Detect which cell encompasses the target text, then output its [X, Y] center coordinate. 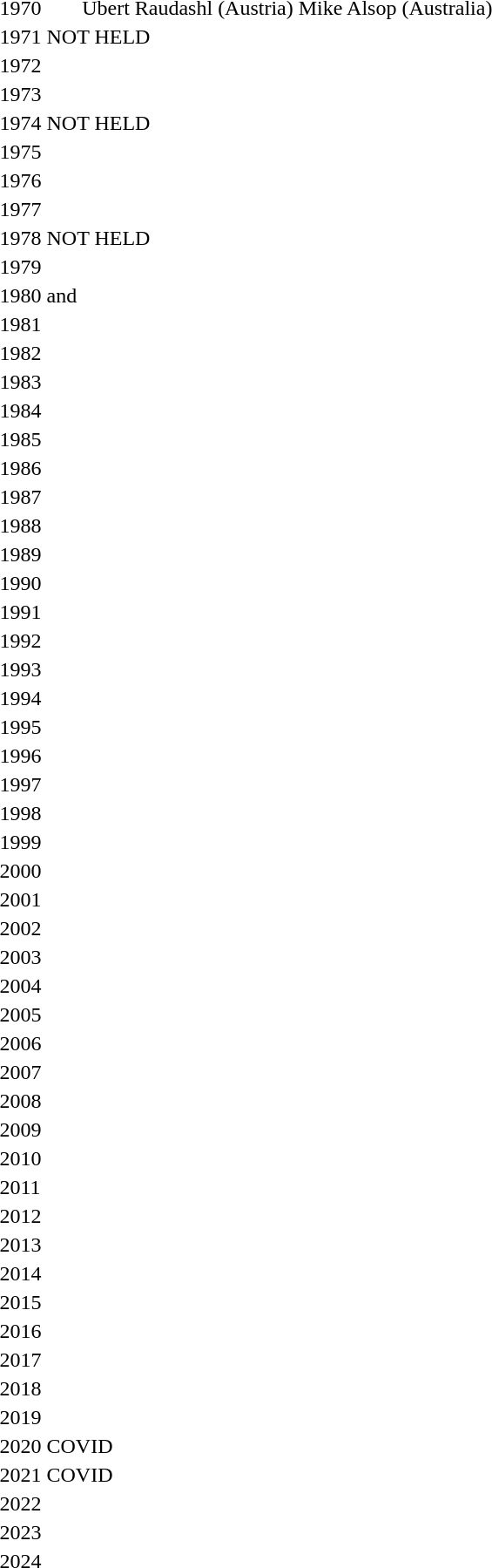
and [62, 295]
